Capture the cell that displays the provided text and extract its (X, Y) central coordinate. 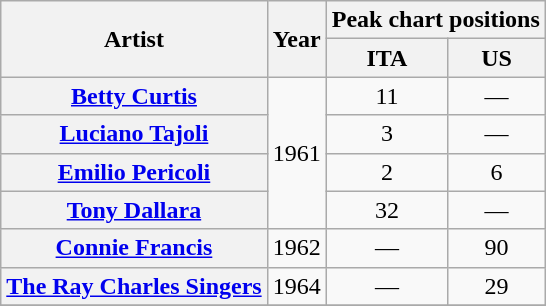
11 (386, 96)
US (497, 58)
ITA (386, 58)
90 (497, 248)
2 (386, 172)
3 (386, 134)
1961 (296, 153)
Tony Dallara (134, 210)
Emilio Pericoli (134, 172)
Connie Francis (134, 248)
32 (386, 210)
Peak chart positions (436, 20)
1962 (296, 248)
The Ray Charles Singers (134, 286)
Year (296, 39)
29 (497, 286)
Luciano Tajoli (134, 134)
Betty Curtis (134, 96)
1964 (296, 286)
Artist (134, 39)
6 (497, 172)
